Identify which cell holds the provided text, then report its [x, y] central coordinate. 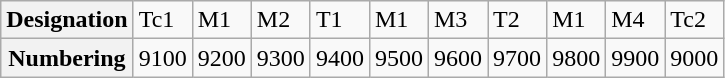
9000 [694, 58]
9700 [518, 58]
9800 [576, 58]
9200 [222, 58]
M2 [280, 20]
9300 [280, 58]
9900 [636, 58]
M4 [636, 20]
9400 [340, 58]
9100 [162, 58]
Numbering [67, 58]
M3 [458, 20]
T2 [518, 20]
9600 [458, 58]
Designation [67, 20]
Tc1 [162, 20]
T1 [340, 20]
Tc2 [694, 20]
9500 [398, 58]
